Find where the given text appears and provide that cell's center as [x, y] coordinate. 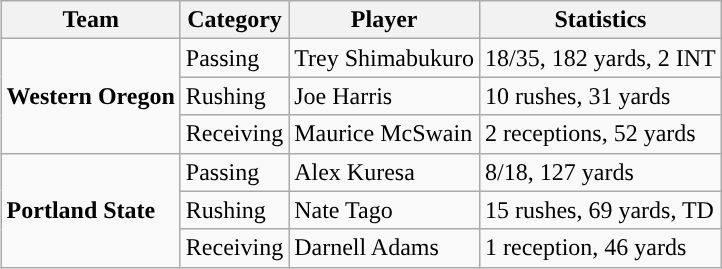
2 receptions, 52 yards [601, 134]
Darnell Adams [384, 248]
Nate Tago [384, 210]
Statistics [601, 20]
Alex Kuresa [384, 172]
Portland State [90, 210]
15 rushes, 69 yards, TD [601, 210]
Maurice McSwain [384, 134]
10 rushes, 31 yards [601, 96]
Western Oregon [90, 96]
18/35, 182 yards, 2 INT [601, 58]
Trey Shimabukuro [384, 58]
8/18, 127 yards [601, 172]
1 reception, 46 yards [601, 248]
Player [384, 20]
Category [234, 20]
Joe Harris [384, 96]
Team [90, 20]
